Return the (X, Y) coordinate for the center point of the cell that contains the specified text.  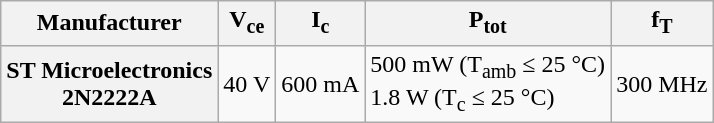
fT (662, 23)
Manufacturer (110, 23)
300 MHz (662, 84)
500 mW (Tamb ≤ 25 °C)1.8 W (Tc ≤ 25 °C) (488, 84)
Ic (320, 23)
Ptot (488, 23)
600 mA (320, 84)
40 V (247, 84)
ST Microelectronics2N2222A (110, 84)
Vce (247, 23)
